Scan for the cell matching the given text and deliver its (x, y) coordinate at center. 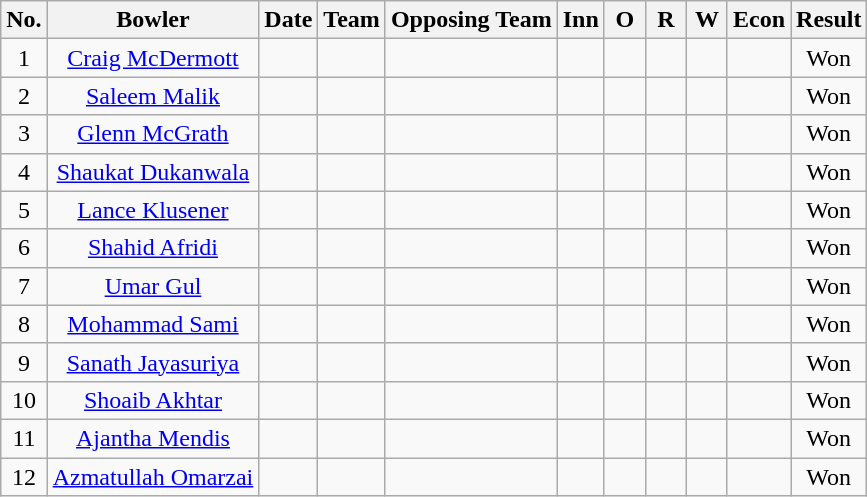
No. (24, 20)
Opposing Team (471, 20)
O (624, 20)
9 (24, 362)
1 (24, 58)
4 (24, 172)
3 (24, 134)
6 (24, 248)
7 (24, 286)
5 (24, 210)
Azmatullah Omarzai (153, 477)
10 (24, 400)
W (706, 20)
Umar Gul (153, 286)
Team (352, 20)
Result (829, 20)
Mohammad Sami (153, 324)
8 (24, 324)
Lance Klusener (153, 210)
Shahid Afridi (153, 248)
Craig McDermott (153, 58)
Bowler (153, 20)
2 (24, 96)
R (666, 20)
Date (288, 20)
11 (24, 438)
Ajantha Mendis (153, 438)
Shoaib Akhtar (153, 400)
Shaukat Dukanwala (153, 172)
Glenn McGrath (153, 134)
Saleem Malik (153, 96)
Econ (758, 20)
12 (24, 477)
Inn (580, 20)
Sanath Jayasuriya (153, 362)
